Identify which cell holds the provided text, then report its (X, Y) central coordinate. 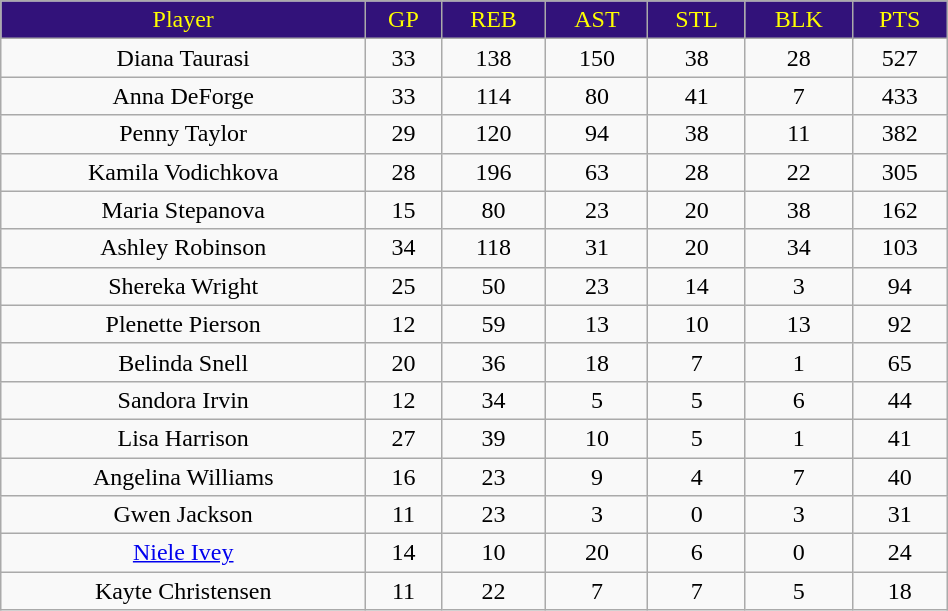
Sandora Irvin (184, 400)
Maria Stepanova (184, 210)
162 (900, 210)
Diana Taurasi (184, 58)
29 (404, 134)
24 (900, 553)
138 (494, 58)
103 (900, 248)
150 (597, 58)
305 (900, 172)
Angelina Williams (184, 477)
433 (900, 96)
Plenette Pierson (184, 324)
16 (404, 477)
63 (597, 172)
Penny Taylor (184, 134)
114 (494, 96)
36 (494, 362)
4 (696, 477)
118 (494, 248)
REB (494, 20)
Kayte Christensen (184, 591)
Anna DeForge (184, 96)
27 (404, 438)
Lisa Harrison (184, 438)
15 (404, 210)
196 (494, 172)
59 (494, 324)
Gwen Jackson (184, 515)
120 (494, 134)
Belinda Snell (184, 362)
AST (597, 20)
Ashley Robinson (184, 248)
Shereka Wright (184, 286)
40 (900, 477)
9 (597, 477)
382 (900, 134)
GP (404, 20)
65 (900, 362)
Player (184, 20)
44 (900, 400)
BLK (798, 20)
527 (900, 58)
92 (900, 324)
25 (404, 286)
PTS (900, 20)
39 (494, 438)
STL (696, 20)
Niele Ivey (184, 553)
Kamila Vodichkova (184, 172)
50 (494, 286)
